Find where the given text appears and provide that cell's center as (x, y) coordinate. 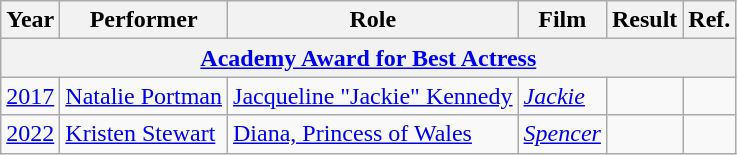
Natalie Portman (144, 96)
Jacqueline "Jackie" Kennedy (374, 96)
Result (644, 20)
2017 (30, 96)
Diana, Princess of Wales (374, 134)
Kristen Stewart (144, 134)
Year (30, 20)
Ref. (710, 20)
Spencer (562, 134)
2022 (30, 134)
Jackie (562, 96)
Academy Award for Best Actress (368, 58)
Performer (144, 20)
Role (374, 20)
Film (562, 20)
